Pinpoint the cell where the given text exists, returning its (X, Y) midpoint coordinate. 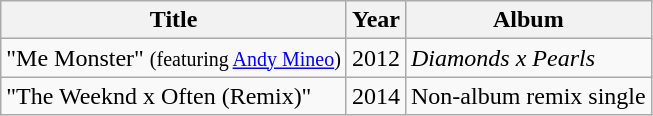
2014 (376, 96)
Diamonds x Pearls (528, 58)
Non-album remix single (528, 96)
"The Weeknd x Often (Remix)" (174, 96)
2012 (376, 58)
Album (528, 20)
"Me Monster" (featuring Andy Mineo) (174, 58)
Year (376, 20)
Title (174, 20)
